Locate the cell with the specified text and output its (X, Y) center coordinate. 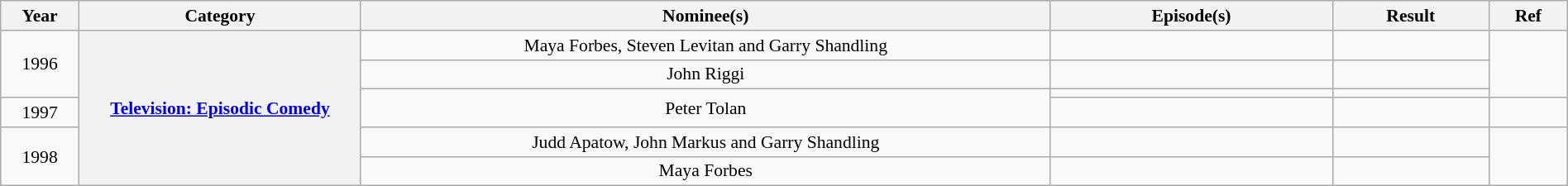
1996 (40, 64)
1997 (40, 112)
Maya Forbes (705, 171)
John Riggi (705, 74)
Episode(s) (1191, 16)
Category (220, 16)
Maya Forbes, Steven Levitan and Garry Shandling (705, 45)
Peter Tolan (705, 108)
Year (40, 16)
Nominee(s) (705, 16)
Television: Episodic Comedy (220, 108)
Judd Apatow, John Markus and Garry Shandling (705, 142)
1998 (40, 157)
Ref (1528, 16)
Result (1411, 16)
